Extract the [x, y] coordinate from the center of the cell holding the provided text.  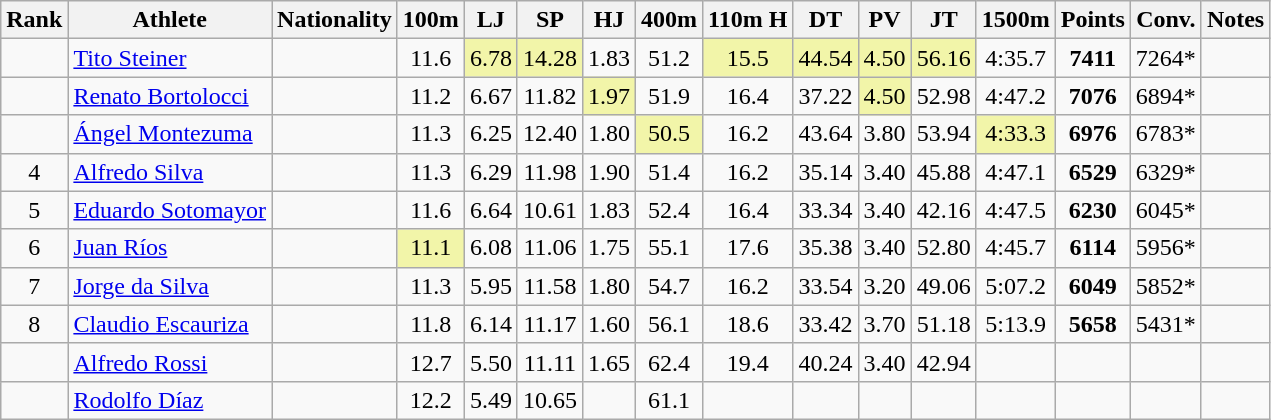
53.94 [944, 134]
5658 [1092, 324]
Renato Bortolocci [170, 96]
3.20 [884, 286]
11.17 [550, 324]
PV [884, 20]
51.4 [670, 172]
LJ [490, 20]
12.40 [550, 134]
17.6 [748, 248]
52.80 [944, 248]
6.25 [490, 134]
Juan Ríos [170, 248]
11.58 [550, 286]
Tito Steiner [170, 58]
42.16 [944, 210]
SP [550, 20]
1.75 [608, 248]
6 [34, 248]
55.1 [670, 248]
54.7 [670, 286]
3.80 [884, 134]
4:47.1 [1016, 172]
6976 [1092, 134]
JT [944, 20]
5 [34, 210]
56.16 [944, 58]
4:45.7 [1016, 248]
11.8 [430, 324]
6894* [1166, 96]
6.08 [490, 248]
5956* [1166, 248]
33.34 [826, 210]
33.42 [826, 324]
5.95 [490, 286]
4:35.7 [1016, 58]
Nationality [335, 20]
7 [34, 286]
35.38 [826, 248]
6529 [1092, 172]
37.22 [826, 96]
6114 [1092, 248]
12.7 [430, 362]
6230 [1092, 210]
40.24 [826, 362]
5.50 [490, 362]
56.1 [670, 324]
11.06 [550, 248]
1.65 [608, 362]
Notes [1235, 20]
62.4 [670, 362]
4 [34, 172]
5852* [1166, 286]
400m [670, 20]
Alfredo Silva [170, 172]
6.29 [490, 172]
43.64 [826, 134]
52.4 [670, 210]
6.64 [490, 210]
Jorge da Silva [170, 286]
Athlete [170, 20]
51.2 [670, 58]
DT [826, 20]
Points [1092, 20]
15.5 [748, 58]
6.14 [490, 324]
5.49 [490, 400]
4:47.5 [1016, 210]
5431* [1166, 324]
12.2 [430, 400]
11.11 [550, 362]
3.70 [884, 324]
14.28 [550, 58]
11.82 [550, 96]
50.5 [670, 134]
Eduardo Sotomayor [170, 210]
18.6 [748, 324]
1500m [1016, 20]
49.06 [944, 286]
10.61 [550, 210]
7411 [1092, 58]
4:33.3 [1016, 134]
10.65 [550, 400]
1.60 [608, 324]
100m [430, 20]
6.78 [490, 58]
Conv. [1166, 20]
4:47.2 [1016, 96]
51.18 [944, 324]
42.94 [944, 362]
6049 [1092, 286]
6.67 [490, 96]
6045* [1166, 210]
Rank [34, 20]
5:13.9 [1016, 324]
6329* [1166, 172]
11.2 [430, 96]
51.9 [670, 96]
52.98 [944, 96]
44.54 [826, 58]
6783* [1166, 134]
35.14 [826, 172]
Alfredo Rossi [170, 362]
7076 [1092, 96]
HJ [608, 20]
1.97 [608, 96]
19.4 [748, 362]
11.98 [550, 172]
Rodolfo Díaz [170, 400]
8 [34, 324]
33.54 [826, 286]
Claudio Escauriza [170, 324]
Ángel Montezuma [170, 134]
110m H [748, 20]
7264* [1166, 58]
5:07.2 [1016, 286]
45.88 [944, 172]
1.90 [608, 172]
11.1 [430, 248]
61.1 [670, 400]
